Provide the (X, Y) coordinate of the cell's center where the given text is located.  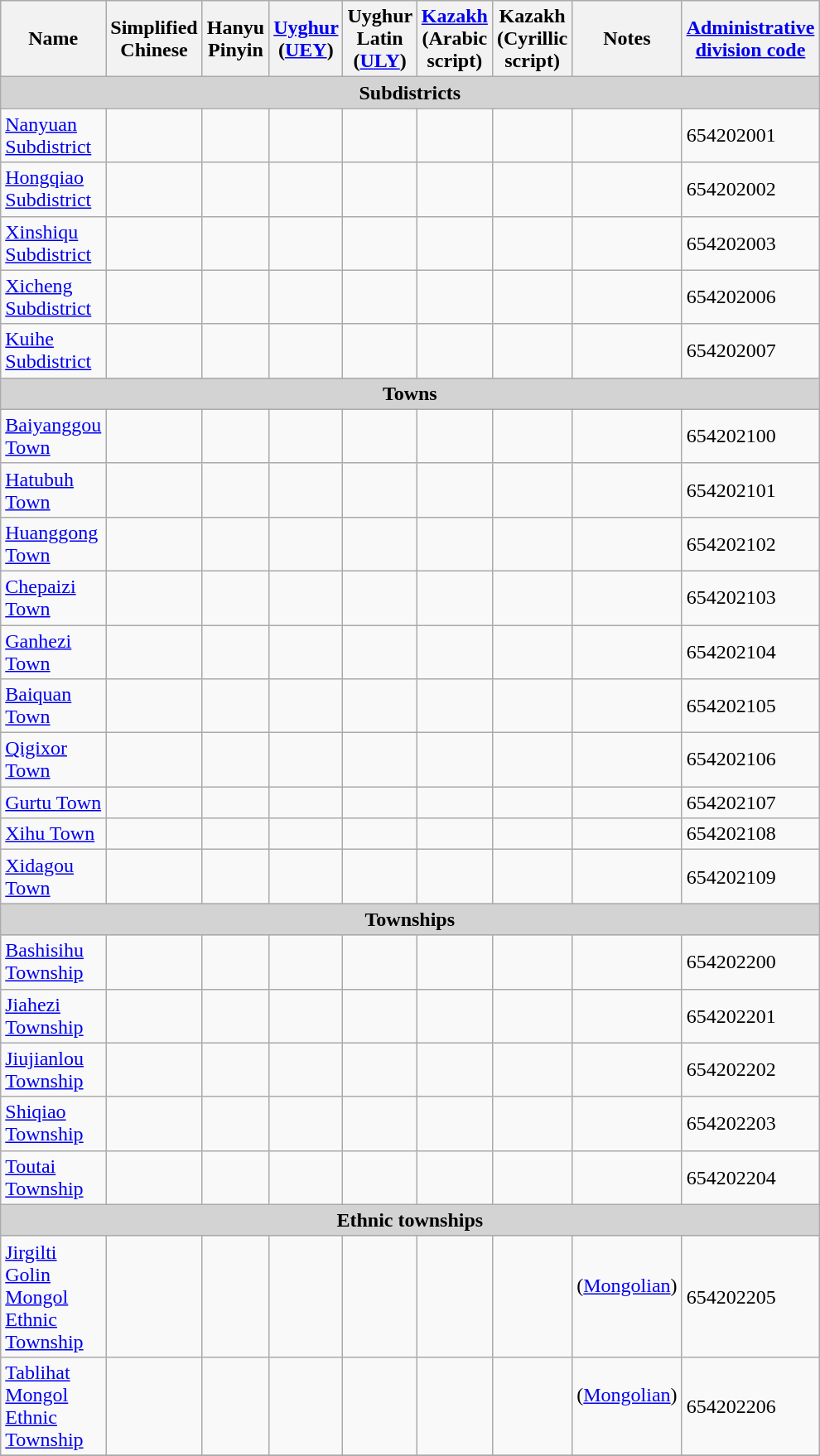
654202206 (750, 1406)
Hanyu Pinyin (235, 39)
654202205 (750, 1296)
Name (53, 39)
Xidagou Town (53, 876)
654202002 (750, 189)
Xicheng Subdistrict (53, 297)
654202003 (750, 243)
Ganhezi Town (53, 651)
654202001 (750, 136)
Towns (410, 393)
654202201 (750, 1015)
Subdistricts (410, 93)
Jiahezi Township (53, 1015)
654202107 (750, 803)
654202104 (750, 651)
Notes (627, 39)
Tablihat Mongol Ethnic Township (53, 1406)
Administrative division code (750, 39)
Uyghur Latin (ULY) (379, 39)
Baiyanggou Town (53, 436)
Xihu Town (53, 834)
654202100 (750, 436)
654202007 (750, 351)
654202106 (750, 760)
654202202 (750, 1070)
654202103 (750, 598)
654202108 (750, 834)
Toutai Township (53, 1178)
654202006 (750, 297)
Ethnic townships (410, 1220)
Shiqiao Township (53, 1123)
Townships (410, 919)
654202102 (750, 543)
654202200 (750, 962)
Kuihe Subdistrict (53, 351)
Xinshiqu Subdistrict (53, 243)
Qigixor Town (53, 760)
Jiujianlou Township (53, 1070)
654202204 (750, 1178)
654202109 (750, 876)
Baiquan Town (53, 706)
Kazakh (Cyrillic script) (532, 39)
Simplified Chinese (154, 39)
654202105 (750, 706)
Kazakh (Arabic script) (454, 39)
Huanggong Town (53, 543)
Bashisihu Township (53, 962)
654202203 (750, 1123)
654202101 (750, 490)
Hatubuh Town (53, 490)
Jirgilti Golin Mongol Ethnic Township (53, 1296)
Chepaizi Town (53, 598)
Gurtu Town (53, 803)
Hongqiao Subdistrict (53, 189)
Nanyuan Subdistrict (53, 136)
Uyghur (UEY) (306, 39)
